Output the [x, y] coordinate of the center of the cell containing the given text.  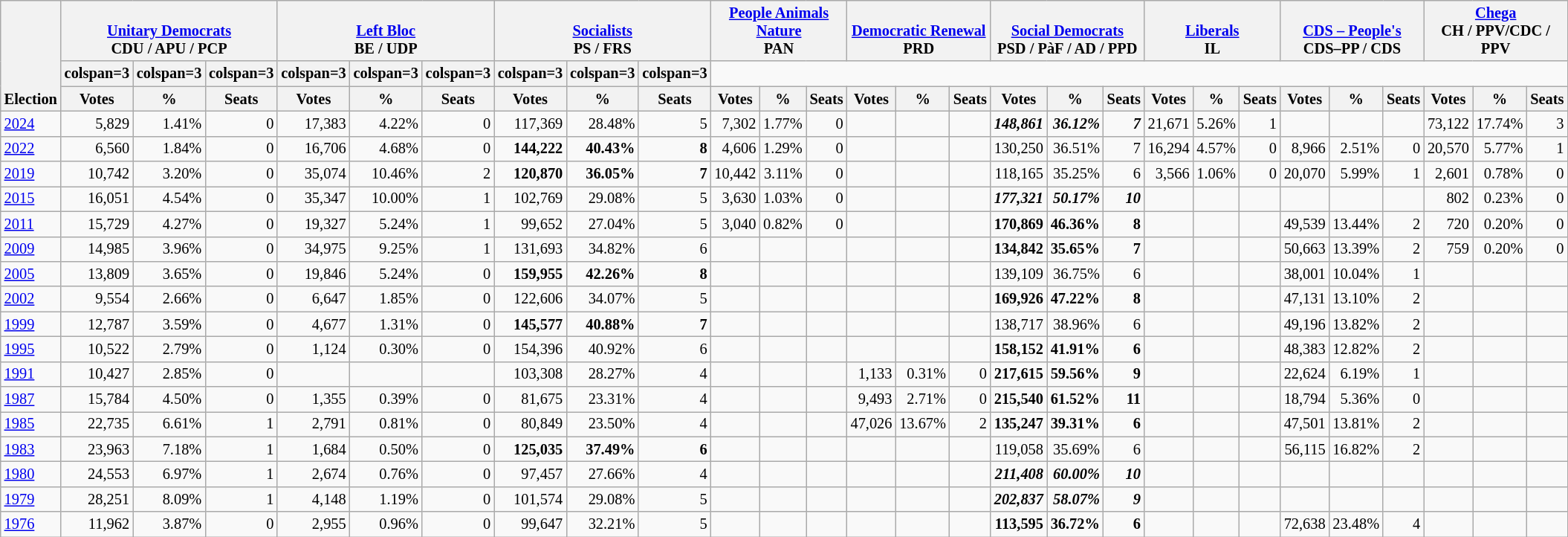
122,606 [531, 299]
119,058 [1019, 449]
21,671 [1169, 123]
13.39% [1357, 249]
4.68% [386, 149]
15,729 [97, 224]
2.85% [169, 374]
159,955 [531, 274]
48,383 [1305, 349]
50.17% [1075, 199]
15,784 [97, 399]
1,133 [872, 374]
1.06% [1216, 174]
28.48% [602, 123]
4.50% [169, 399]
22,624 [1305, 374]
13.44% [1357, 224]
40.43% [602, 149]
36.05% [602, 174]
13,809 [97, 274]
10.04% [1357, 274]
2,601 [1448, 174]
1.31% [386, 324]
CDS – People'sCDS–PP / CDS [1352, 30]
170,869 [1019, 224]
6,560 [97, 149]
46.36% [1075, 224]
38.96% [1075, 324]
40.92% [602, 349]
1983 [31, 449]
SocialistsPS / FRS [603, 30]
2015 [31, 199]
802 [1448, 199]
3,040 [736, 224]
11,962 [97, 524]
8.09% [169, 499]
6.61% [169, 424]
16.82% [1357, 449]
0.23% [1500, 199]
102,769 [531, 199]
5.26% [1216, 123]
2022 [31, 149]
1,355 [314, 399]
9,493 [872, 399]
9,554 [97, 299]
37.49% [602, 449]
39.31% [1075, 424]
1979 [31, 499]
12.82% [1357, 349]
101,574 [531, 499]
759 [1448, 249]
28,251 [97, 499]
40.88% [602, 324]
2002 [31, 299]
35.65% [1075, 249]
1976 [31, 524]
41.91% [1075, 349]
130,250 [1019, 149]
5,829 [97, 123]
148,861 [1019, 123]
13.10% [1357, 299]
24,553 [97, 474]
3.65% [169, 274]
215,540 [1019, 399]
11 [1124, 399]
144,222 [531, 149]
0.39% [386, 399]
47.22% [1075, 299]
19,327 [314, 224]
5.77% [1500, 149]
4,148 [314, 499]
103,308 [531, 374]
2,674 [314, 474]
135,247 [1019, 424]
118,165 [1019, 174]
Election [31, 55]
720 [1448, 224]
2,955 [314, 524]
2,791 [314, 424]
1.85% [386, 299]
35,347 [314, 199]
Democratic RenewalPRD [919, 30]
38,001 [1305, 274]
23.31% [602, 399]
6.19% [1357, 374]
134,842 [1019, 249]
1.41% [169, 123]
2.66% [169, 299]
1.84% [169, 149]
6.97% [169, 474]
20,070 [1305, 174]
13.67% [923, 424]
4,677 [314, 324]
16,051 [97, 199]
0.81% [386, 424]
47,501 [1305, 424]
27.04% [602, 224]
125,035 [531, 449]
7.18% [169, 449]
73,122 [1448, 123]
34.82% [602, 249]
1987 [31, 399]
1985 [31, 424]
56,115 [1305, 449]
35,074 [314, 174]
1,124 [314, 349]
5.99% [1357, 174]
49,196 [1305, 324]
169,926 [1019, 299]
13.82% [1357, 324]
23.50% [602, 424]
10,427 [97, 374]
35.25% [1075, 174]
6,647 [314, 299]
1995 [31, 349]
3.20% [169, 174]
22,735 [97, 424]
Left BlocBE / UDP [386, 30]
12,787 [97, 324]
3,630 [736, 199]
61.52% [1075, 399]
2.79% [169, 349]
158,152 [1019, 349]
202,837 [1019, 499]
50,663 [1305, 249]
10,742 [97, 174]
3 [1547, 123]
59.56% [1075, 374]
211,408 [1019, 474]
80,849 [531, 424]
47,131 [1305, 299]
36.72% [1075, 524]
2005 [31, 274]
1991 [31, 374]
34,975 [314, 249]
0.82% [783, 224]
49,539 [1305, 224]
10.46% [386, 174]
1.19% [386, 499]
10,442 [736, 174]
16,294 [1169, 149]
131,693 [531, 249]
32.21% [602, 524]
0.78% [1500, 174]
17,383 [314, 123]
35.69% [1075, 449]
2009 [31, 249]
36.51% [1075, 149]
Social DemocratsPSD / PàF / AD / PPD [1067, 30]
7,302 [736, 123]
14,985 [97, 249]
Unitary DemocratsCDU / APU / PCP [169, 30]
20,570 [1448, 149]
8,966 [1305, 149]
3.59% [169, 324]
3.11% [783, 174]
19,846 [314, 274]
58.07% [1075, 499]
1.29% [783, 149]
13.81% [1357, 424]
3.96% [169, 249]
10.00% [386, 199]
2024 [31, 123]
99,647 [531, 524]
People Animals NaturePAN [779, 30]
28.27% [602, 374]
154,396 [531, 349]
5.36% [1357, 399]
120,870 [531, 174]
99,652 [531, 224]
138,717 [1019, 324]
10,522 [97, 349]
42.26% [602, 274]
23,963 [97, 449]
9.25% [386, 249]
17.74% [1500, 123]
0.96% [386, 524]
117,369 [531, 123]
3,566 [1169, 174]
4.57% [1216, 149]
113,595 [1019, 524]
97,457 [531, 474]
23.48% [1357, 524]
1,684 [314, 449]
2.71% [923, 399]
0.50% [386, 449]
139,109 [1019, 274]
81,675 [531, 399]
36.75% [1075, 274]
ChegaCH / PPV/CDC / PPV [1495, 30]
145,577 [531, 324]
72,638 [1305, 524]
1980 [31, 474]
1.77% [783, 123]
2019 [31, 174]
60.00% [1075, 474]
0.30% [386, 349]
217,615 [1019, 374]
34.07% [602, 299]
2011 [31, 224]
18,794 [1305, 399]
36.12% [1075, 123]
2.51% [1357, 149]
16,706 [314, 149]
4.54% [169, 199]
0.31% [923, 374]
4.22% [386, 123]
4.27% [169, 224]
LiberalsIL [1213, 30]
1.03% [783, 199]
0.76% [386, 474]
3.87% [169, 524]
47,026 [872, 424]
4,606 [736, 149]
1999 [31, 324]
27.66% [602, 474]
177,321 [1019, 199]
